Return the [X, Y] coordinate for the center point of the cell that contains the specified text.  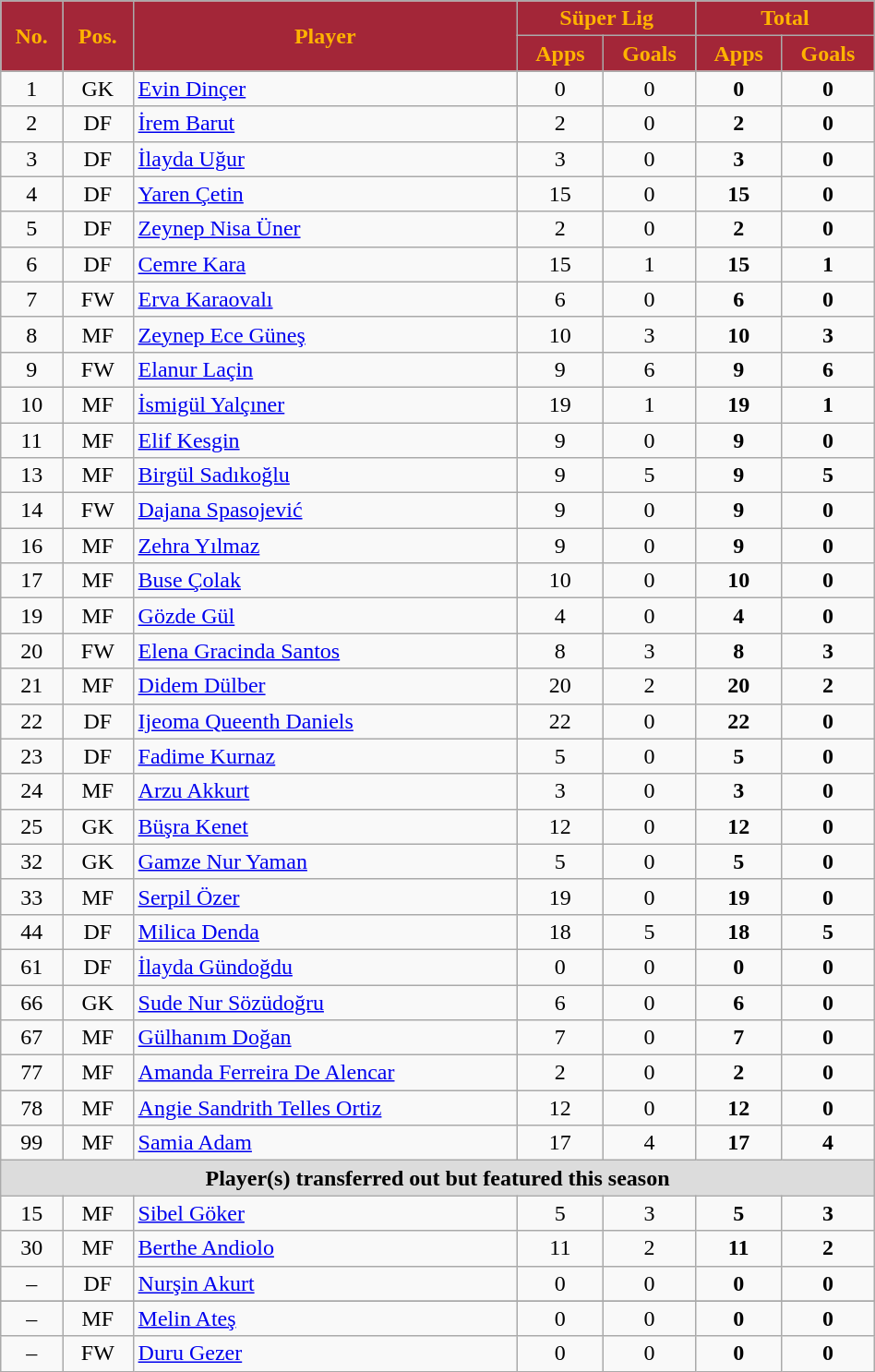
Pos. [98, 36]
21 [31, 686]
Angie Sandrith Telles Ortiz [325, 1108]
Nurşin Akurt [325, 1283]
Yaren Çetin [325, 194]
Elanur Laçin [325, 369]
No. [31, 36]
25 [31, 826]
Berthe Andiolo [325, 1248]
Player [325, 36]
Didem Dülber [325, 686]
Ijeoma Queenth Daniels [325, 721]
Birgül Sadıkoğlu [325, 475]
İrem Barut [325, 124]
Arzu Akkurt [325, 791]
Erva Karaovalı [325, 299]
78 [31, 1108]
Sibel Göker [325, 1213]
67 [31, 1038]
33 [31, 897]
Player(s) transferred out but featured this season [437, 1178]
Melin Ateş [325, 1318]
24 [31, 791]
İlayda Gündoğdu [325, 967]
Elif Kesgin [325, 440]
Zeynep Nisa Üner [325, 229]
23 [31, 756]
Zeynep Ece Güneş [325, 334]
61 [31, 967]
Süper Lig [605, 18]
Elena Gracinda Santos [325, 651]
13 [31, 475]
Amanda Ferreira De Alencar [325, 1073]
İsmigül Yalçıner [325, 404]
44 [31, 932]
30 [31, 1248]
İlayda Uğur [325, 159]
Gülhanım Doğan [325, 1038]
Duru Gezer [325, 1354]
14 [31, 511]
16 [31, 546]
Gözde Gül [325, 616]
99 [31, 1143]
Büşra Kenet [325, 826]
Serpil Özer [325, 897]
66 [31, 1002]
Buse Çolak [325, 581]
Gamze Nur Yaman [325, 861]
77 [31, 1073]
Total [785, 18]
Samia Adam [325, 1143]
32 [31, 861]
Evin Dinçer [325, 89]
Dajana Spasojević [325, 511]
Cemre Kara [325, 264]
Fadime Kurnaz [325, 756]
Zehra Yılmaz [325, 546]
Sude Nur Sözüdoğru [325, 1002]
Milica Denda [325, 932]
